Locate the cell with the specified text and output its (x, y) center coordinate. 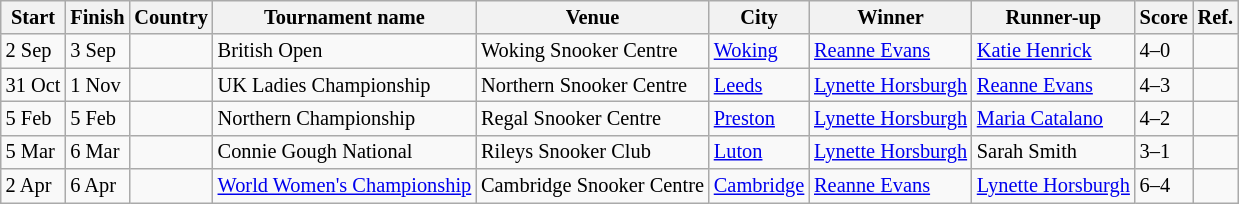
2 Apr (34, 186)
British Open (344, 51)
6 Mar (97, 152)
31 Oct (34, 85)
UK Ladies Championship (344, 85)
Katie Henrick (1054, 51)
Runner-up (1054, 17)
Tournament name (344, 17)
Preston (759, 118)
3–1 (1164, 152)
Start (34, 17)
2 Sep (34, 51)
6–4 (1164, 186)
Score (1164, 17)
4–2 (1164, 118)
Connie Gough National (344, 152)
4–3 (1164, 85)
Regal Snooker Centre (592, 118)
Rileys Snooker Club (592, 152)
3 Sep (97, 51)
Ref. (1216, 17)
Maria Catalano (1054, 118)
Cambridge (759, 186)
Leeds (759, 85)
Northern Snooker Centre (592, 85)
City (759, 17)
1 Nov (97, 85)
Sarah Smith (1054, 152)
Winner (890, 17)
World Women's Championship (344, 186)
Woking (759, 51)
Luton (759, 152)
Woking Snooker Centre (592, 51)
Country (170, 17)
4–0 (1164, 51)
Cambridge Snooker Centre (592, 186)
Venue (592, 17)
Finish (97, 17)
Northern Championship (344, 118)
6 Apr (97, 186)
5 Mar (34, 152)
